Extract the (X, Y) coordinate from the center of the cell holding the provided text.  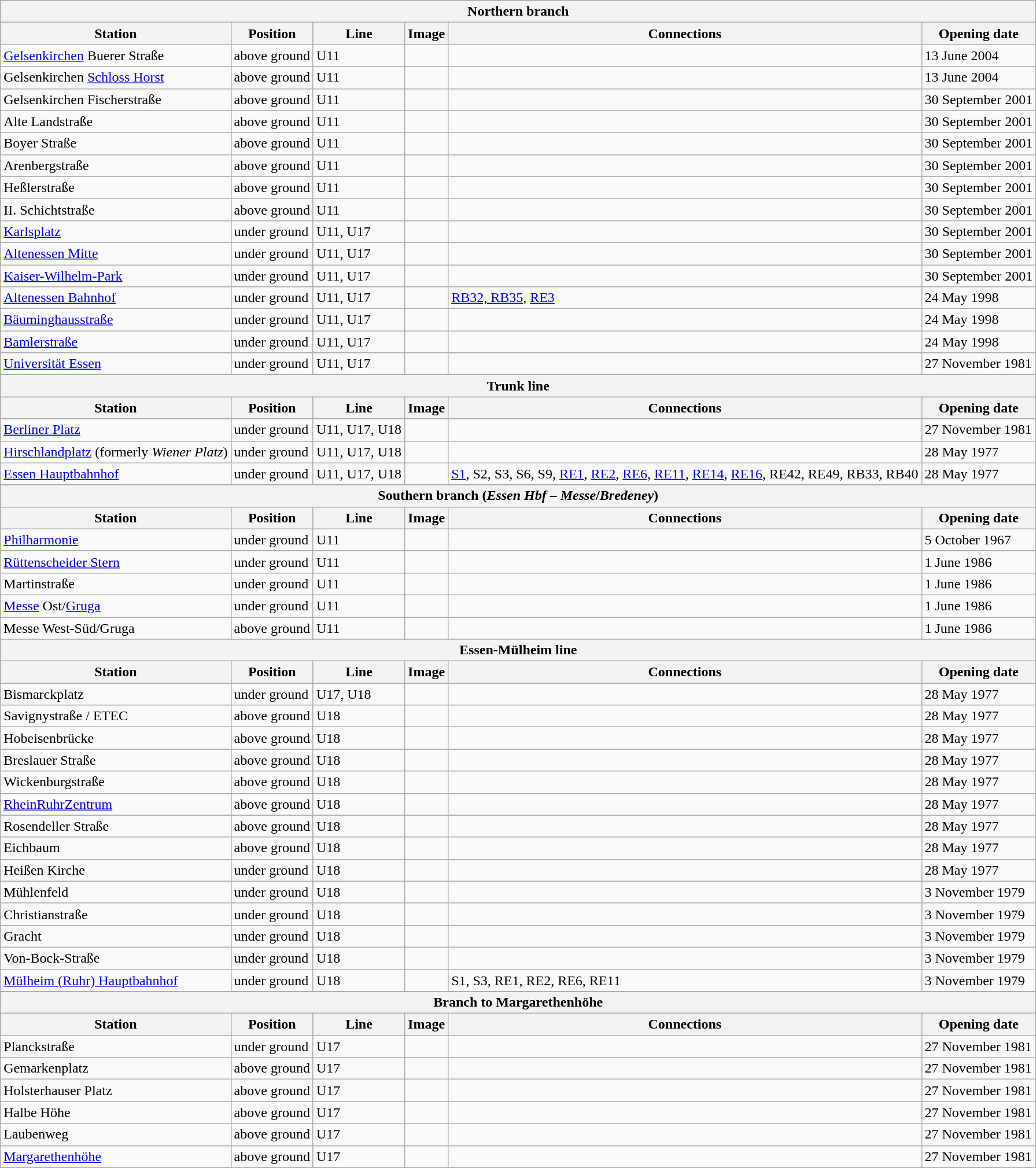
Essen Hauptbahnhof (116, 474)
U17, U18 (359, 694)
Branch to Margarethenhöhe (518, 1003)
Bamlerstraße (116, 342)
Essen-Mülheim line (518, 650)
Heißen Kirche (116, 870)
Bäuminghausstraße (116, 320)
Mülheim (Ruhr) Hauptbahnhof (116, 981)
RheinRuhrZentrum (116, 804)
Gelsenkirchen Buerer Straße (116, 56)
Gemarkenplatz (116, 1068)
S1, S3, RE1, RE2, RE6, RE11 (685, 981)
Alte Landstraße (116, 121)
Wickenburgstraße (116, 782)
Universität Essen (116, 364)
Berliner Platz (116, 430)
Breslauer Straße (116, 760)
Halbe Höhe (116, 1112)
Margarethenhöhe (116, 1156)
Philharmonie (116, 540)
Southern branch (Essen Hbf – Messe/Bredeney) (518, 496)
Hirschlandplatz (formerly Wiener Platz) (116, 452)
5 October 1967 (979, 540)
Messe Ost/Gruga (116, 606)
Holsterhauser Platz (116, 1090)
Martinstraße (116, 584)
RB32, RB35, RE3 (685, 298)
Gelsenkirchen Fischerstraße (116, 100)
Kaiser-Wilhelm-Park (116, 276)
Heßlerstraße (116, 187)
Christianstraße (116, 914)
Rosendeller Straße (116, 826)
Von-Bock-Straße (116, 958)
Savignystraße / ETEC (116, 716)
II. Schichtstraße (116, 209)
Gracht (116, 936)
S1, S2, S3, S6, S9, RE1, RE2, RE6, RE11, RE14, RE16, RE42, RE49, RB33, RB40 (685, 474)
Planckstraße (116, 1047)
Hobeisenbrücke (116, 738)
Rüttenscheider Stern (116, 562)
Mühlenfeld (116, 892)
Boyer Straße (116, 143)
Karlsplatz (116, 231)
Bismarckplatz (116, 694)
Altenessen Mitte (116, 253)
Laubenweg (116, 1134)
Gelsenkirchen Schloss Horst (116, 78)
Arenbergstraße (116, 165)
Messe West-Süd/Gruga (116, 628)
Altenessen Bahnhof (116, 298)
Northern branch (518, 12)
Eichbaum (116, 848)
Trunk line (518, 386)
